Search for the cell housing the specified text and yield its [x, y] center coordinate. 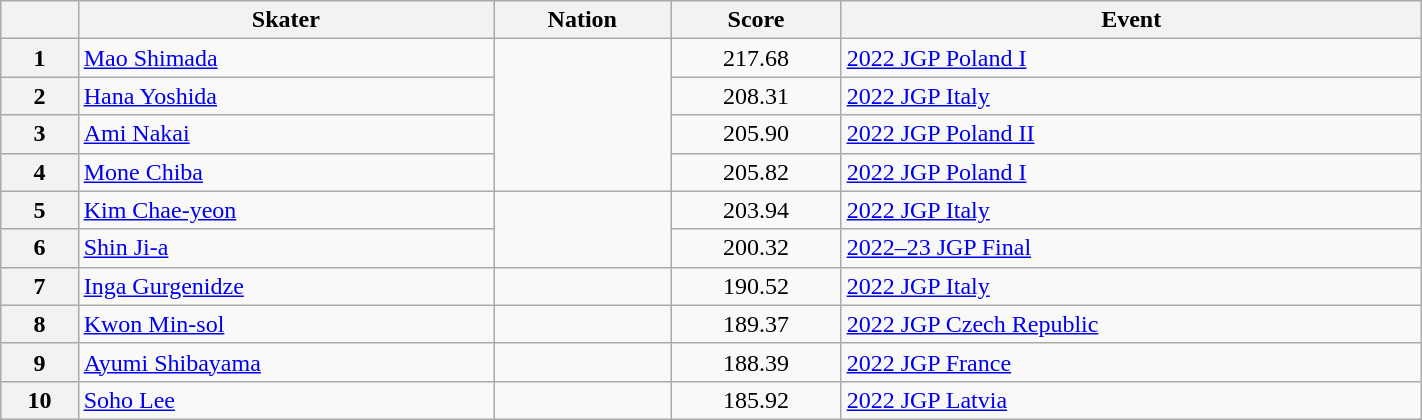
Hana Yoshida [286, 96]
5 [40, 210]
1 [40, 58]
Ayumi Shibayama [286, 362]
190.52 [756, 286]
8 [40, 324]
203.94 [756, 210]
189.37 [756, 324]
217.68 [756, 58]
188.39 [756, 362]
Mone Chiba [286, 172]
7 [40, 286]
2022 JGP France [1131, 362]
2022 JGP Czech Republic [1131, 324]
200.32 [756, 248]
Score [756, 20]
205.90 [756, 134]
6 [40, 248]
Mao Shimada [286, 58]
185.92 [756, 400]
Kim Chae-yeon [286, 210]
Inga Gurgenidze [286, 286]
10 [40, 400]
208.31 [756, 96]
Nation [582, 20]
2022–23 JGP Final [1131, 248]
4 [40, 172]
9 [40, 362]
Skater [286, 20]
Event [1131, 20]
2022 JGP Poland II [1131, 134]
Soho Lee [286, 400]
2 [40, 96]
Ami Nakai [286, 134]
3 [40, 134]
Shin Ji-a [286, 248]
Kwon Min-sol [286, 324]
205.82 [756, 172]
2022 JGP Latvia [1131, 400]
